Extract the [X, Y] coordinate from the center of the cell holding the provided text.  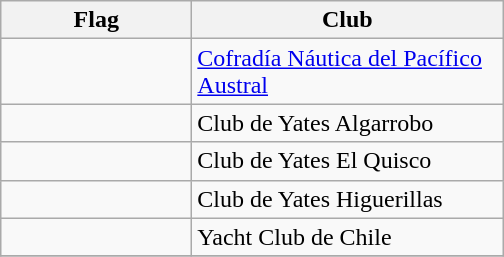
Club de Yates Higuerillas [348, 199]
Club [348, 20]
Club de Yates Algarrobo [348, 123]
Flag [96, 20]
Club de Yates El Quisco [348, 161]
Yacht Club de Chile [348, 237]
Cofradía Náutica del Pacífico Austral [348, 72]
